Capture the cell that displays the provided text and extract its (X, Y) central coordinate. 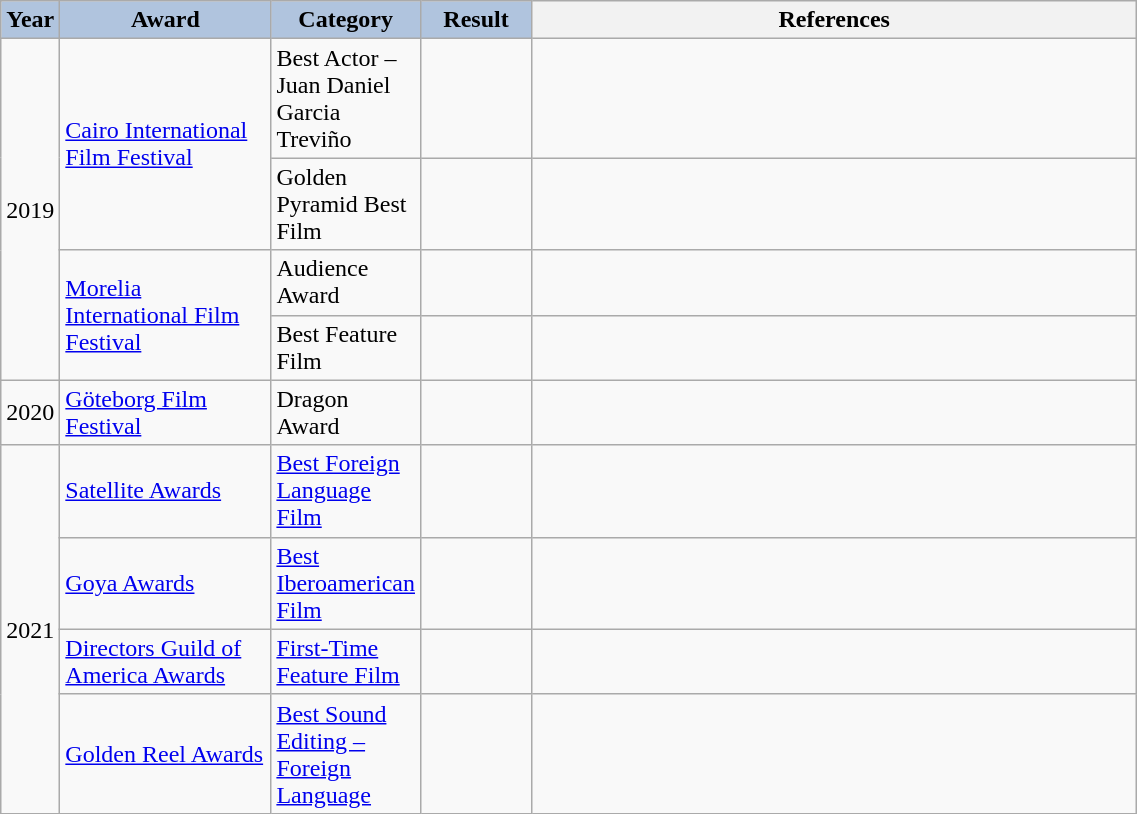
References (834, 20)
Golden Reel Awards (166, 754)
Best Actor – Juan Daniel Garcia Treviño (346, 98)
Best Feature Film (346, 348)
Göteborg Film Festival (166, 412)
Best Sound Editing – Foreign Language (346, 754)
First-Time Feature Film (346, 662)
Morelia International Film Festival (166, 315)
Best Foreign Language Film (346, 491)
Cairo International Film Festival (166, 144)
Dragon Award (346, 412)
2019 (30, 210)
Goya Awards (166, 583)
Category (346, 20)
Award (166, 20)
2020 (30, 412)
Directors Guild of America Awards (166, 662)
Satellite Awards (166, 491)
Result (476, 20)
2021 (30, 629)
Golden Pyramid Best Film (346, 204)
Year (30, 20)
Audience Award (346, 282)
Best Iberoamerican Film (346, 583)
